Scan for the cell matching the given text and deliver its [x, y] coordinate at center. 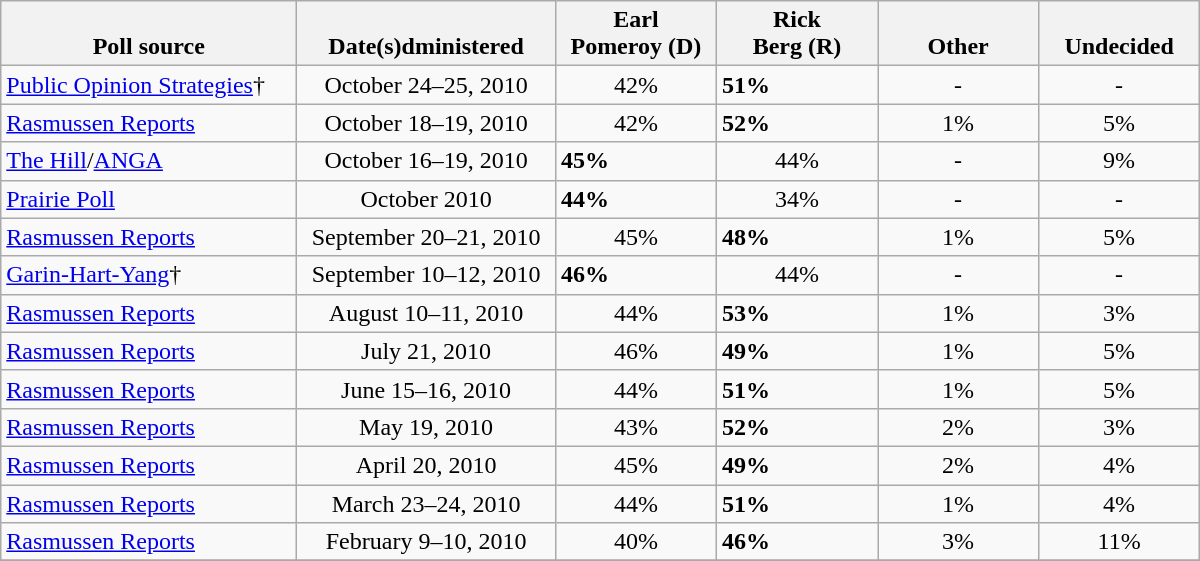
October 16–19, 2010 [426, 161]
Date(s)dministered [426, 34]
September 10–12, 2010 [426, 275]
July 21, 2010 [426, 351]
40% [636, 542]
Public Opinion Strategies† [149, 85]
EarlPomeroy (D) [636, 34]
October 24–25, 2010 [426, 85]
March 23–24, 2010 [426, 503]
October 18–19, 2010 [426, 123]
Other [958, 34]
February 9–10, 2010 [426, 542]
Undecided [1120, 34]
11% [1120, 542]
53% [796, 313]
Garin-Hart-Yang† [149, 275]
October 2010 [426, 199]
The Hill/ANGA [149, 161]
Poll source [149, 34]
Prairie Poll [149, 199]
48% [796, 237]
May 19, 2010 [426, 427]
August 10–11, 2010 [426, 313]
43% [636, 427]
April 20, 2010 [426, 465]
June 15–16, 2010 [426, 389]
September 20–21, 2010 [426, 237]
RickBerg (R) [796, 34]
9% [1120, 161]
34% [796, 199]
